Extract the (X, Y) coordinate from the center of the cell holding the provided text.  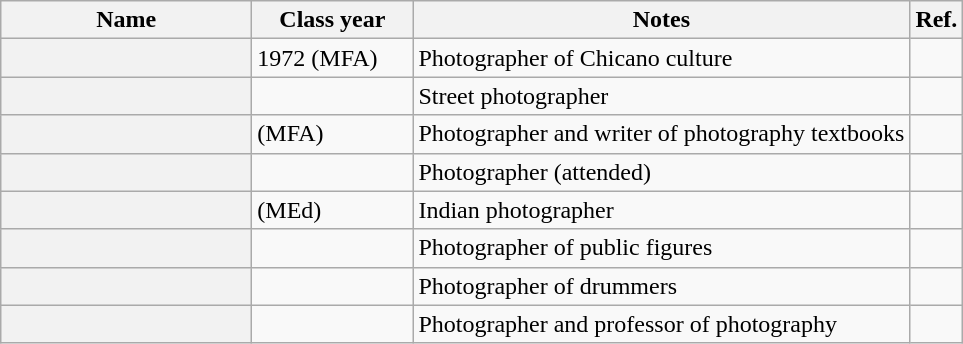
(MEd) (332, 210)
1972 (MFA) (332, 58)
Notes (662, 20)
Photographer of public figures (662, 248)
Ref. (936, 20)
Photographer and writer of photography textbooks (662, 134)
Photographer (attended) (662, 172)
Class year (332, 20)
Photographer and professor of photography (662, 324)
Photographer of drummers (662, 286)
Street photographer (662, 96)
Photographer of Chicano culture (662, 58)
(MFA) (332, 134)
Name (126, 20)
Indian photographer (662, 210)
